Return (X, Y) of the center of cell containing provided text 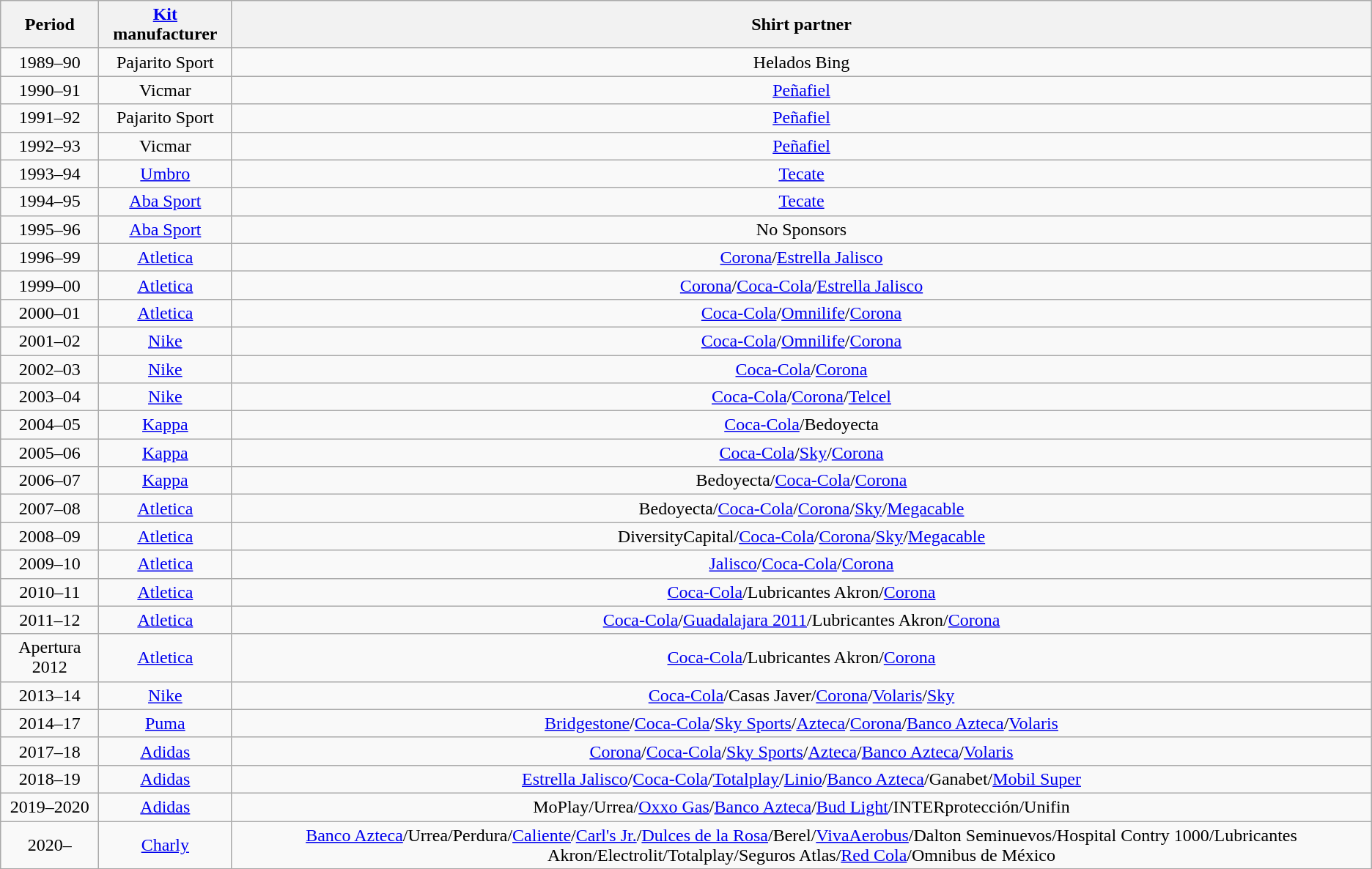
2019–2020 (50, 807)
2009–10 (50, 564)
MoPlay/Urrea/Oxxo Gas/Banco Azteca/Bud Light/INTERprotección/Unifin (802, 807)
2006–07 (50, 481)
2003–04 (50, 397)
2010–11 (50, 592)
Apertura 2012 (50, 658)
Shirt partner (802, 25)
DiversityCapital/Coca-Cola/Corona/Sky/Megacable (802, 536)
Charly (166, 844)
Umbro (166, 174)
Coca-Cola/Corona (802, 369)
2001–02 (50, 341)
2002–03 (50, 369)
Period (50, 25)
2017–18 (50, 751)
Kit manufacturer (166, 25)
Corona/Estrella Jalisco (802, 257)
Bedoyecta/Coca-Cola/Corona/Sky/Megacable (802, 509)
Helados Bing (802, 62)
1992–93 (50, 146)
Bridgestone/Coca-Cola/Sky Sports/Azteca/Corona/Banco Azteca/Volaris (802, 723)
2014–17 (50, 723)
Coca-Cola/Bedoyecta (802, 425)
1989–90 (50, 62)
Coca-Cola/Guadalajara 2011/Lubricantes Akron/Corona (802, 620)
Coca-Cola/Casas Javer/Corona/Volaris/Sky (802, 695)
2007–08 (50, 509)
1995–96 (50, 229)
2000–01 (50, 313)
1990–91 (50, 90)
1994–95 (50, 201)
2008–09 (50, 536)
2011–12 (50, 620)
2020– (50, 844)
1993–94 (50, 174)
Corona/Coca-Cola/Sky Sports/Azteca/Banco Azteca/Volaris (802, 751)
1991–92 (50, 118)
Jalisco/Coca-Cola/Corona (802, 564)
No Sponsors (802, 229)
Corona/Coca-Cola/Estrella Jalisco (802, 285)
Bedoyecta/Coca-Cola/Corona (802, 481)
Coca-Cola/Sky/Corona (802, 453)
2004–05 (50, 425)
2005–06 (50, 453)
2018–19 (50, 779)
2013–14 (50, 695)
Estrella Jalisco/Coca-Cola/Totalplay/Linio/Banco Azteca/Ganabet/Mobil Super (802, 779)
Coca-Cola/Corona/Telcel (802, 397)
1996–99 (50, 257)
1999–00 (50, 285)
Puma (166, 723)
